Scan for the cell matching the given text and deliver its [x, y] coordinate at center. 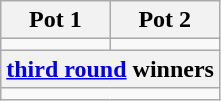
Pot 2 [164, 20]
Pot 1 [56, 20]
third round winners [110, 69]
